Scan for the cell matching the given text and deliver its (X, Y) coordinate at center. 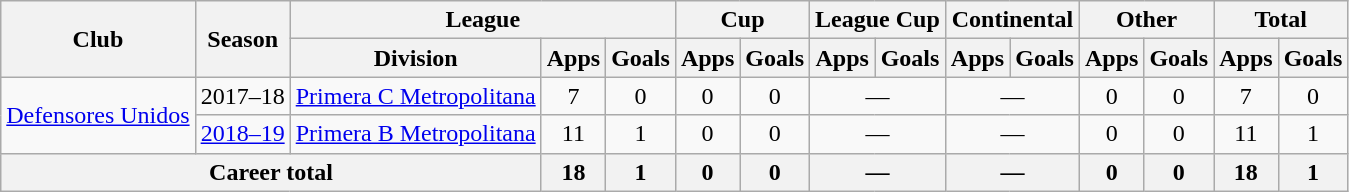
Club (98, 39)
Other (1146, 20)
2017–18 (242, 96)
Continental (1012, 20)
2018–19 (242, 134)
Career total (271, 172)
Primera B Metropolitana (416, 134)
Division (416, 58)
League (482, 20)
Primera C Metropolitana (416, 96)
Season (242, 39)
Cup (742, 20)
Defensores Unidos (98, 115)
League Cup (878, 20)
Total (1281, 20)
